Return (X, Y) of the center of cell containing provided text 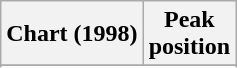
Chart (1998) (72, 34)
Peakposition (189, 34)
